Locate the cell with the specified text and output its (X, Y) center coordinate. 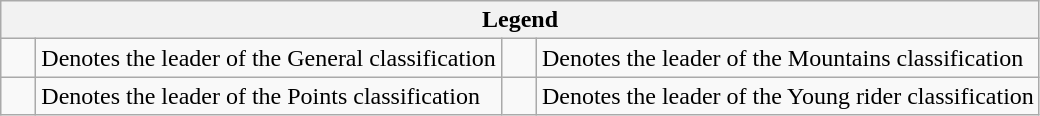
Denotes the leader of the Points classification (269, 96)
Legend (520, 20)
Denotes the leader of the Young rider classification (788, 96)
Denotes the leader of the Mountains classification (788, 58)
Denotes the leader of the General classification (269, 58)
